Extract the (x, y) coordinate from the center of the cell holding the provided text.  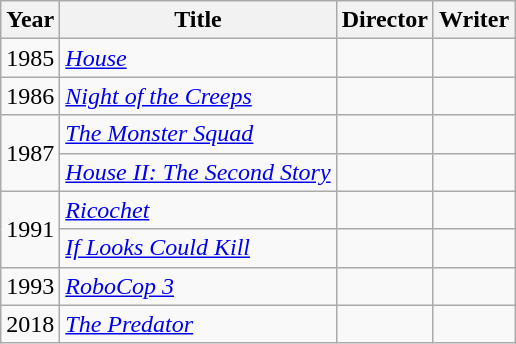
House II: The Second Story (198, 172)
1987 (30, 153)
Year (30, 20)
Director (384, 20)
1986 (30, 96)
1993 (30, 286)
Night of the Creeps (198, 96)
House (198, 58)
Ricochet (198, 210)
The Predator (198, 324)
The Monster Squad (198, 134)
RoboCop 3 (198, 286)
1985 (30, 58)
If Looks Could Kill (198, 248)
2018 (30, 324)
1991 (30, 229)
Writer (474, 20)
Title (198, 20)
